Capture the cell that displays the provided text and extract its (X, Y) central coordinate. 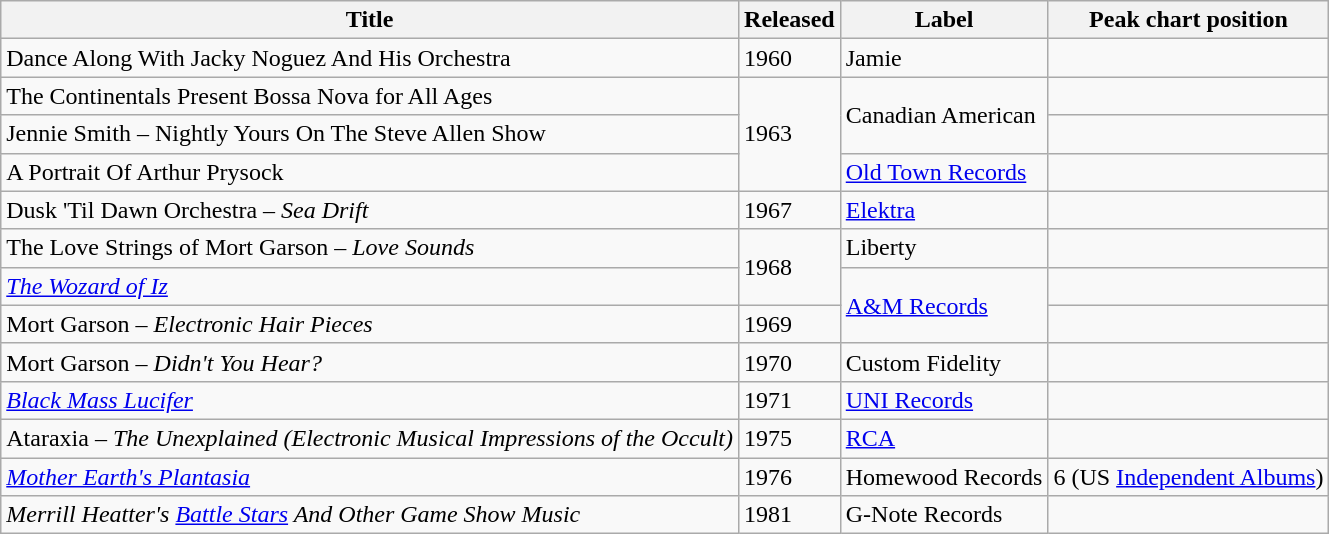
RCA (944, 438)
1963 (790, 134)
Title (370, 20)
1976 (790, 477)
A Portrait Of Arthur Prysock (370, 172)
The Continentals Present Bossa Nova for All Ages (370, 96)
1970 (790, 362)
Jennie Smith – Nightly Yours On The Steve Allen Show (370, 134)
The Love Strings of Mort Garson – Love Sounds (370, 248)
G-Note Records (944, 515)
Dusk 'Til Dawn Orchestra – Sea Drift (370, 210)
Ataraxia – The Unexplained (Electronic Musical Impressions of the Occult) (370, 438)
1967 (790, 210)
Peak chart position (1188, 20)
Mort Garson – Didn't You Hear? (370, 362)
Released (790, 20)
The Wozard of Iz (370, 286)
UNI Records (944, 400)
1969 (790, 324)
1960 (790, 58)
6 (US Independent Albums) (1188, 477)
1968 (790, 267)
Merrill Heatter's Battle Stars And Other Game Show Music (370, 515)
Liberty (944, 248)
Label (944, 20)
Jamie (944, 58)
1981 (790, 515)
1971 (790, 400)
Mother Earth's Plantasia (370, 477)
Homewood Records (944, 477)
1975 (790, 438)
Old Town Records (944, 172)
Elektra (944, 210)
Mort Garson – Electronic Hair Pieces (370, 324)
Dance Along With Jacky Noguez And His Orchestra (370, 58)
Canadian American (944, 115)
Custom Fidelity (944, 362)
A&M Records (944, 305)
Black Mass Lucifer (370, 400)
